Output the [X, Y] coordinate of the center of the cell containing the given text.  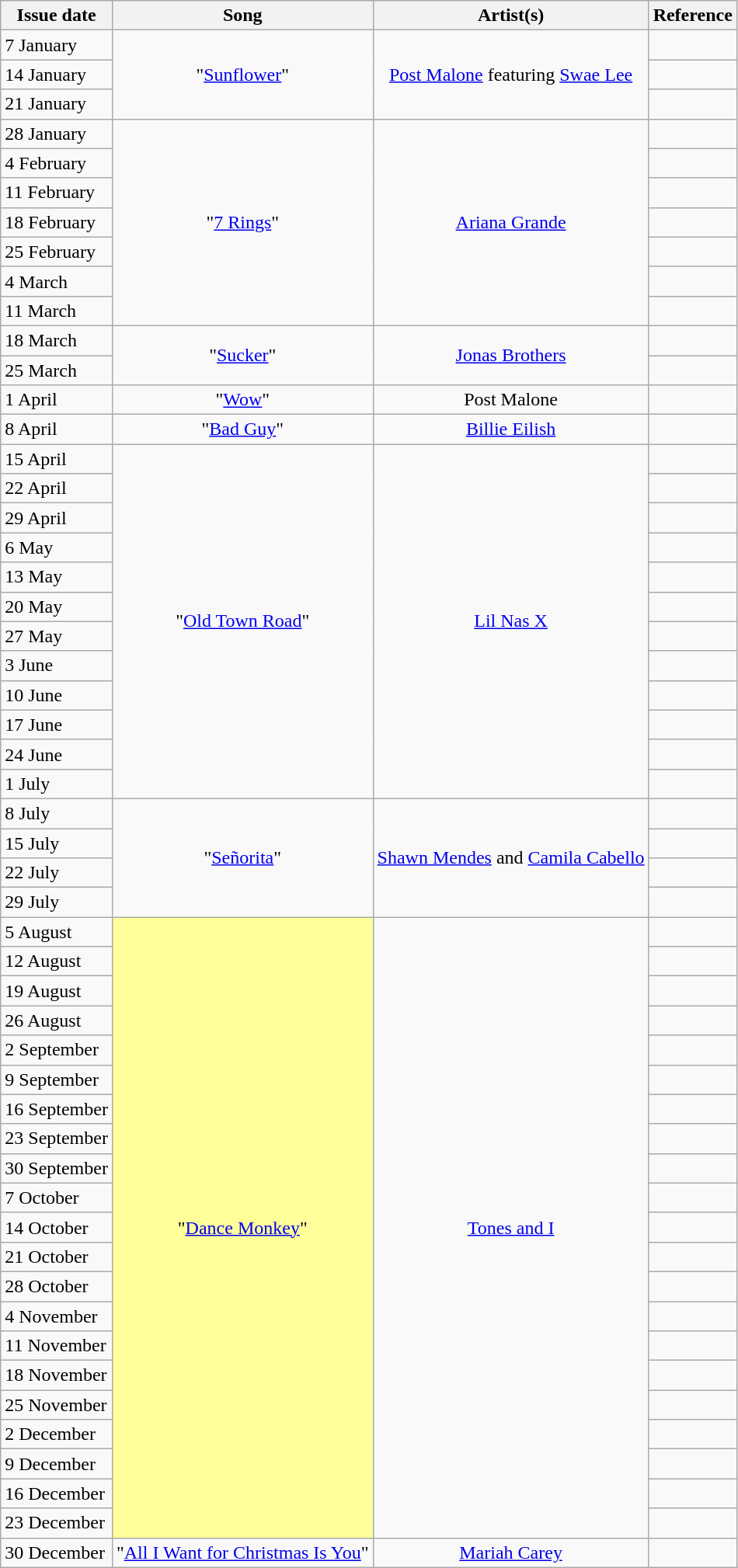
Tones and I [511, 1227]
15 July [57, 843]
2 December [57, 1434]
7 October [57, 1198]
4 November [57, 1316]
9 September [57, 1080]
11 February [57, 193]
23 December [57, 1523]
Issue date [57, 16]
28 January [57, 134]
14 October [57, 1227]
Jonas Brothers [511, 355]
11 November [57, 1346]
13 May [57, 577]
Billie Eilish [511, 429]
6 May [57, 548]
8 April [57, 429]
15 April [57, 459]
Post Malone [511, 400]
Shawn Mendes and Camila Cabello [511, 857]
22 April [57, 488]
25 November [57, 1405]
24 June [57, 754]
11 March [57, 311]
18 February [57, 222]
1 July [57, 784]
25 March [57, 370]
10 June [57, 695]
21 January [57, 104]
9 December [57, 1464]
27 May [57, 636]
"7 Rings" [242, 222]
29 July [57, 902]
18 November [57, 1375]
5 August [57, 932]
"Sunflower" [242, 75]
20 May [57, 607]
21 October [57, 1257]
12 August [57, 961]
23 September [57, 1139]
"All I Want for Christmas Is You" [242, 1552]
22 July [57, 873]
4 March [57, 281]
"Bad Guy" [242, 429]
1 April [57, 400]
"Dance Monkey" [242, 1227]
Post Malone featuring Swae Lee [511, 75]
3 June [57, 666]
28 October [57, 1286]
25 February [57, 252]
17 June [57, 725]
Lil Nas X [511, 621]
"Wow" [242, 400]
16 September [57, 1109]
30 December [57, 1552]
Reference [693, 16]
"Old Town Road" [242, 621]
Song [242, 16]
"Sucker" [242, 355]
4 February [57, 163]
16 December [57, 1493]
14 January [57, 75]
Ariana Grande [511, 222]
29 April [57, 518]
26 August [57, 1020]
"Señorita" [242, 857]
19 August [57, 991]
18 March [57, 340]
2 September [57, 1050]
Mariah Carey [511, 1552]
Artist(s) [511, 16]
30 September [57, 1168]
8 July [57, 813]
7 January [57, 45]
